For the text-containing cell, return its midpoint in [X, Y] coordinate format. 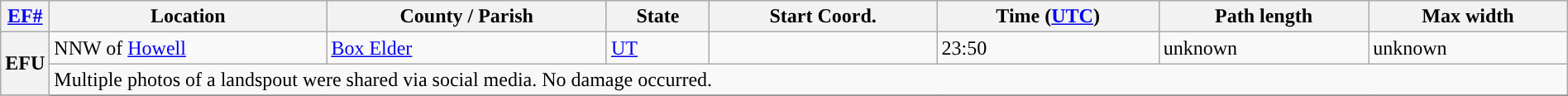
UT [657, 48]
23:50 [1048, 48]
Multiple photos of a landspout were shared via social media. No damage occurred. [809, 79]
State [657, 17]
Path length [1264, 17]
EF# [25, 17]
Location [189, 17]
EFU [25, 64]
Max width [1469, 17]
NNW of Howell [189, 48]
Start Coord. [823, 17]
Box Elder [466, 48]
Time (UTC) [1048, 17]
County / Parish [466, 17]
